Return the [x, y] coordinate for the center point of the cell that contains the specified text.  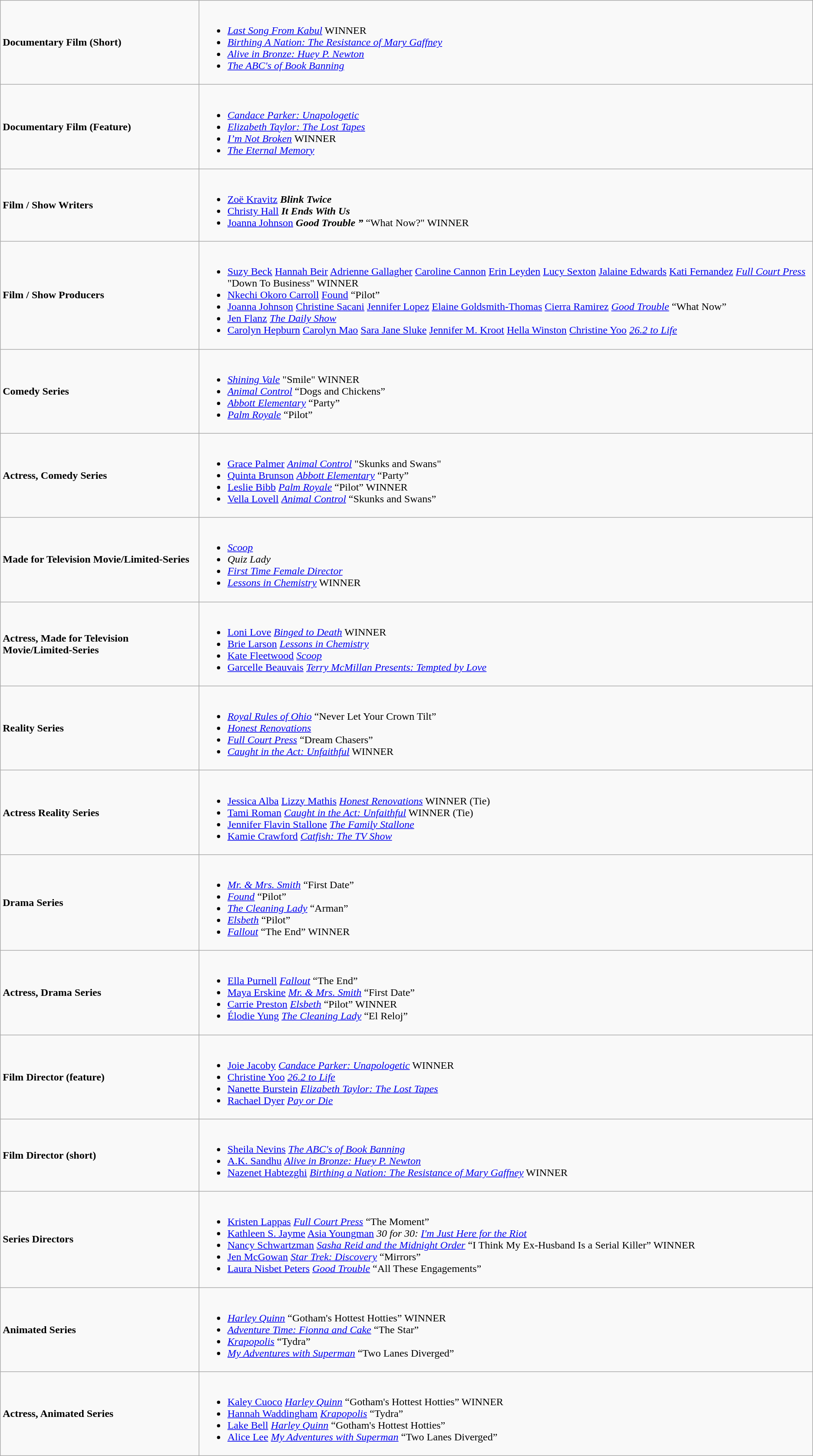
Mr. & Mrs. Smith “First Date”Found “Pilot”The Cleaning Lady “Arman”Elsbeth “Pilot”Fallout “The End” WINNER [506, 902]
Comedy Series [100, 391]
Film Director (feature) [100, 1077]
Last Song From Kabul WINNERBirthing A Nation: The Resistance of Mary GaffneyAlive in Bronze: Huey P. NewtonThe ABC's of Book Banning [506, 43]
Joie Jacoby Candace Parker: Unapologetic WINNERChristine Yoo 26.2 to LifeNanette Burstein Elizabeth Taylor: The Lost TapesRachael Dyer Pay or Die [506, 1077]
Zoë Kravitz Blink TwiceChristy Hall It Ends With UsJoanna Johnson Good Trouble ” “What Now?" WINNER [506, 205]
Series Directors [100, 1240]
Reality Series [100, 728]
Actress, Comedy Series [100, 475]
Drama Series [100, 902]
Actress, Drama Series [100, 992]
Documentary Film (Feature) [100, 127]
Animated Series [100, 1330]
Documentary Film (Short) [100, 43]
Ella Purnell Fallout “The End”Maya Erskine Mr. & Mrs. Smith “First Date”Carrie Preston Elsbeth “Pilot” WINNERÉlodie Yung The Cleaning Lady “El Reloj” [506, 992]
Made for Television Movie/Limited-Series [100, 560]
Shining Vale "Smile" WINNERAnimal Control “Dogs and Chickens”Abbott Elementary “Party”Palm Royale “Pilot” [506, 391]
Film / Show Writers [100, 205]
Royal Rules of Ohio “Never Let Your Crown Tilt”Honest RenovationsFull Court Press “Dream Chasers”Caught in the Act: Unfaithful WINNER [506, 728]
ScoopQuiz LadyFirst Time Female DirectorLessons in Chemistry WINNER [506, 560]
Candace Parker: UnapologeticElizabeth Taylor: The Lost TapesI’m Not Broken WINNERThe Eternal Memory [506, 127]
Actress Reality Series [100, 812]
Film Director (short) [100, 1156]
Film / Show Producers [100, 295]
Loni Love Binged to Death WINNERBrie Larson Lessons in ChemistryKate Fleetwood ScoopGarcelle Beauvais Terry McMillan Presents: Tempted by Love [506, 644]
Actress, Animated Series [100, 1414]
Actress, Made for Television Movie/Limited-Series [100, 644]
